Extract the (X, Y) coordinate from the center of the cell holding the provided text.  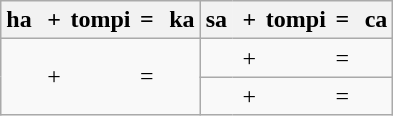
ca (376, 20)
ka (182, 20)
ha (19, 20)
sa (216, 20)
